Output the [x, y] coordinate of the center of the cell containing the given text.  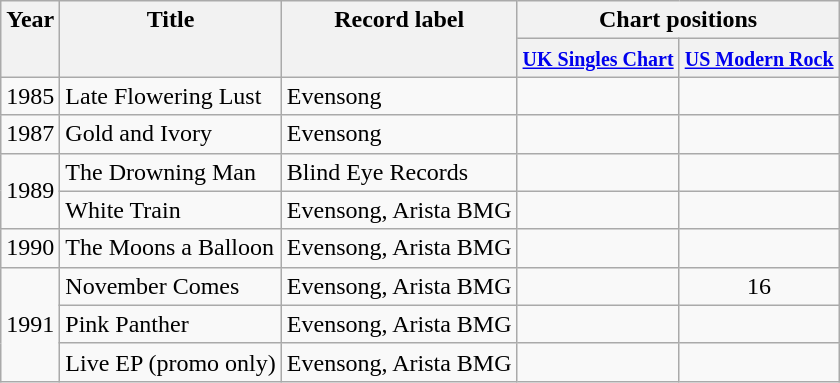
Late Flowering Lust [170, 96]
Record label [399, 39]
Year [30, 39]
Gold and Ivory [170, 134]
Title [170, 39]
1985 [30, 96]
Chart positions [678, 20]
White Train [170, 210]
1990 [30, 248]
The Moons a Balloon [170, 248]
UK Singles Chart [598, 58]
Blind Eye Records [399, 172]
1989 [30, 191]
1987 [30, 134]
Live EP (promo only) [170, 362]
The Drowning Man [170, 172]
November Comes [170, 286]
US Modern Rock [759, 58]
1991 [30, 324]
16 [759, 286]
Pink Panther [170, 324]
